Determine the [x, y] coordinate at the center of the cell enclosing the given text.  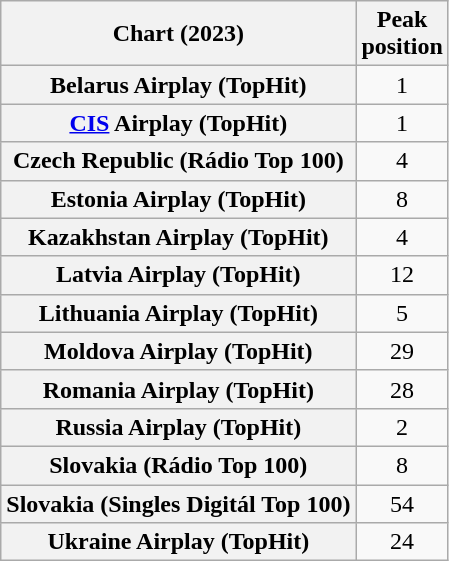
Romania Airplay (TopHit) [178, 389]
CIS Airplay (TopHit) [178, 123]
Peakposition [402, 34]
Czech Republic (Rádio Top 100) [178, 161]
12 [402, 275]
Lithuania Airplay (TopHit) [178, 313]
Latvia Airplay (TopHit) [178, 275]
28 [402, 389]
Belarus Airplay (TopHit) [178, 85]
Ukraine Airplay (TopHit) [178, 542]
5 [402, 313]
Slovakia (Singles Digitál Top 100) [178, 503]
29 [402, 351]
Kazakhstan Airplay (TopHit) [178, 237]
Chart (2023) [178, 34]
2 [402, 427]
Estonia Airplay (TopHit) [178, 199]
Russia Airplay (TopHit) [178, 427]
24 [402, 542]
Slovakia (Rádio Top 100) [178, 465]
54 [402, 503]
Moldova Airplay (TopHit) [178, 351]
